Extract the (X, Y) coordinate from the center of the cell holding the provided text.  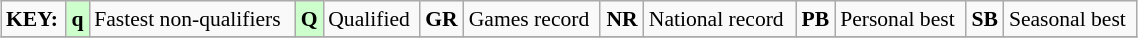
Q (309, 19)
Qualified (371, 19)
KEY: (34, 19)
Personal best (900, 19)
Fastest non-qualifiers (192, 19)
GR (442, 19)
q (78, 19)
PB (816, 19)
Games record (532, 19)
Seasonal best (1070, 19)
SB (985, 19)
National record (720, 19)
NR (622, 19)
